Identify which cell holds the provided text, then report its [x, y] central coordinate. 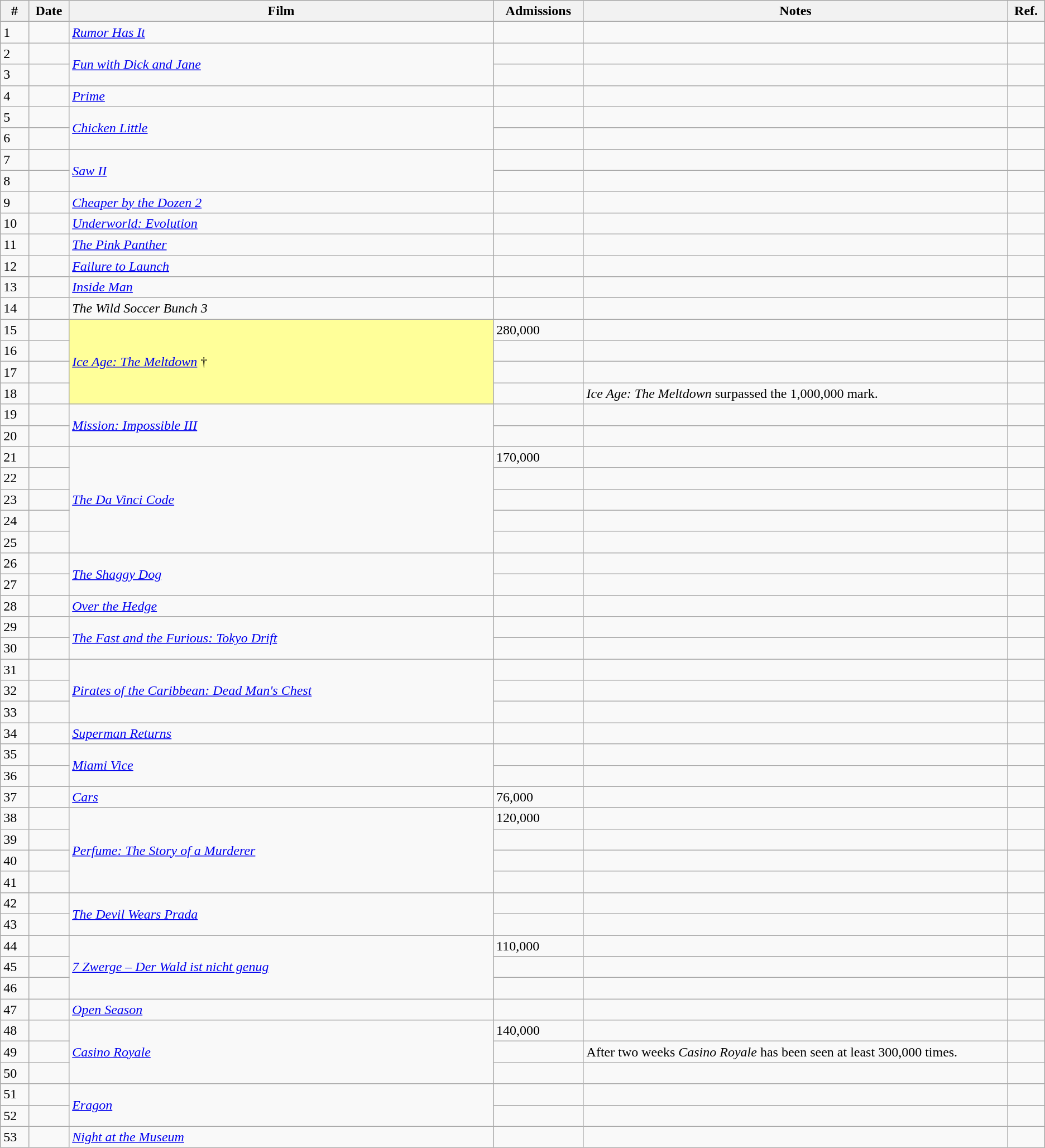
8 [15, 181]
21 [15, 457]
39 [15, 839]
The Wild Soccer Bunch 3 [281, 309]
170,000 [539, 457]
26 [15, 563]
33 [15, 712]
Film [281, 11]
Over the Hedge [281, 606]
Inside Man [281, 287]
The Shaggy Dog [281, 574]
32 [15, 691]
Cheaper by the Dozen 2 [281, 202]
18 [15, 393]
53 [15, 1137]
46 [15, 988]
3 [15, 75]
25 [15, 542]
1 [15, 32]
28 [15, 606]
38 [15, 818]
140,000 [539, 1031]
Chicken Little [281, 128]
Ice Age: The Meltdown † [281, 362]
15 [15, 330]
4 [15, 96]
# [15, 11]
50 [15, 1073]
37 [15, 797]
Ref. [1026, 11]
Cars [281, 797]
The Devil Wears Prada [281, 914]
Miami Vice [281, 765]
Failure to Launch [281, 266]
Prime [281, 96]
29 [15, 627]
13 [15, 287]
20 [15, 436]
Rumor Has It [281, 32]
52 [15, 1116]
24 [15, 521]
31 [15, 670]
5 [15, 117]
Pirates of the Caribbean: Dead Man's Chest [281, 691]
Saw II [281, 170]
After two weeks Casino Royale has been seen at least 300,000 times. [795, 1052]
51 [15, 1094]
19 [15, 415]
6 [15, 138]
9 [15, 202]
23 [15, 499]
Ice Age: The Meltdown surpassed the 1,000,000 mark. [795, 393]
16 [15, 351]
11 [15, 244]
Night at the Museum [281, 1137]
120,000 [539, 818]
49 [15, 1052]
7 Zwerge – Der Wald ist nicht genug [281, 967]
45 [15, 967]
22 [15, 478]
Underworld: Evolution [281, 223]
10 [15, 223]
76,000 [539, 797]
44 [15, 946]
Admissions [539, 11]
27 [15, 584]
34 [15, 733]
48 [15, 1031]
17 [15, 372]
41 [15, 882]
Perfume: The Story of a Murderer [281, 850]
Casino Royale [281, 1052]
30 [15, 649]
35 [15, 755]
14 [15, 309]
The Fast and the Furious: Tokyo Drift [281, 638]
110,000 [539, 946]
2 [15, 54]
12 [15, 266]
47 [15, 1010]
7 [15, 160]
Eragon [281, 1105]
Fun with Dick and Jane [281, 64]
Open Season [281, 1010]
The Da Vinci Code [281, 499]
43 [15, 924]
Notes [795, 11]
Date [49, 11]
40 [15, 861]
36 [15, 776]
Mission: Impossible III [281, 425]
Superman Returns [281, 733]
The Pink Panther [281, 244]
42 [15, 903]
280,000 [539, 330]
